From the cell containing the given text, extract its center point as (X, Y) coordinate. 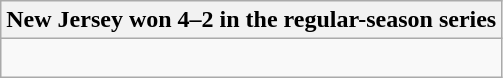
New Jersey won 4–2 in the regular-season series (252, 20)
